Detect which cell encompasses the target text, then output its [x, y] center coordinate. 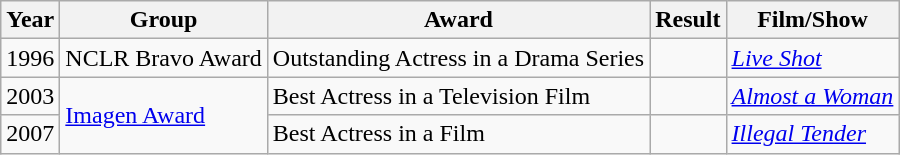
Imagen Award [164, 115]
2007 [30, 134]
Award [458, 20]
Outstanding Actress in a Drama Series [458, 58]
Live Shot [812, 58]
Almost a Woman [812, 96]
Best Actress in a Television Film [458, 96]
Result [688, 20]
Group [164, 20]
1996 [30, 58]
2003 [30, 96]
Best Actress in a Film [458, 134]
Film/Show [812, 20]
Year [30, 20]
NCLR Bravo Award [164, 58]
Illegal Tender [812, 134]
